Provide the [x, y] coordinate of the cell's center where the given text is located.  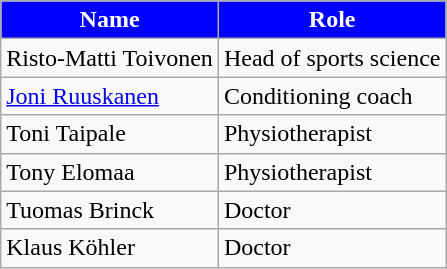
Tony Elomaa [110, 172]
Toni Taipale [110, 134]
Role [332, 20]
Head of sports science [332, 58]
Joni Ruuskanen [110, 96]
Name [110, 20]
Conditioning coach [332, 96]
Risto-Matti Toivonen [110, 58]
Klaus Köhler [110, 248]
Tuomas Brinck [110, 210]
